For the text-containing cell, return its midpoint in [X, Y] coordinate format. 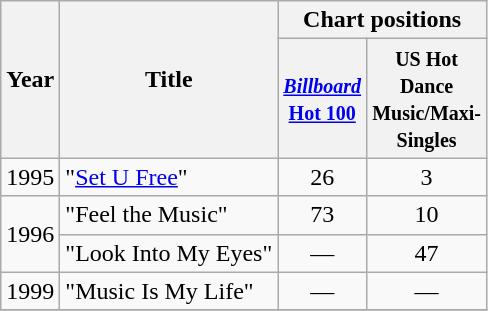
10 [427, 215]
US Hot Dance Music/Maxi-Singles [427, 98]
Year [30, 80]
Title [169, 80]
Chart positions [382, 20]
1996 [30, 234]
26 [322, 177]
3 [427, 177]
"Look Into My Eyes" [169, 253]
"Set U Free" [169, 177]
47 [427, 253]
1995 [30, 177]
1999 [30, 291]
Billboard Hot 100 [322, 98]
"Music Is My Life" [169, 291]
73 [322, 215]
"Feel the Music" [169, 215]
